Return (X, Y) of the center of cell containing provided text 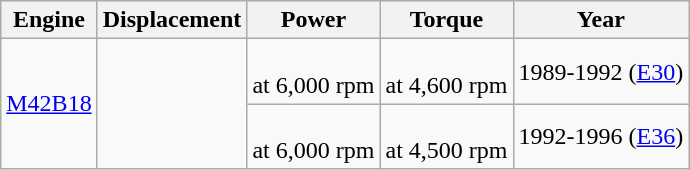
Year (601, 20)
Displacement (172, 20)
at 4,500 rpm (446, 136)
1992-1996 (E36) (601, 136)
Engine (49, 20)
Power (314, 20)
M42B18 (49, 104)
1989-1992 (E30) (601, 72)
Torque (446, 20)
at 4,600 rpm (446, 72)
